Determine the (X, Y) coordinate at the center of the cell enclosing the given text.  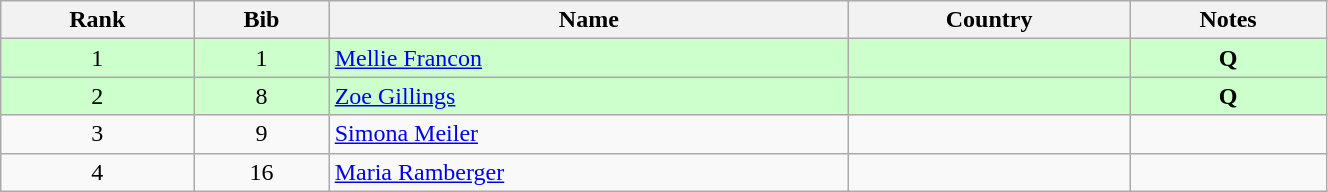
Simona Meiler (588, 134)
2 (98, 96)
Bib (262, 20)
Country (990, 20)
Maria Ramberger (588, 172)
9 (262, 134)
Mellie Francon (588, 58)
16 (262, 172)
3 (98, 134)
8 (262, 96)
Name (588, 20)
Zoe Gillings (588, 96)
Rank (98, 20)
4 (98, 172)
Notes (1228, 20)
